Pinpoint the cell where the given text exists, returning its (X, Y) midpoint coordinate. 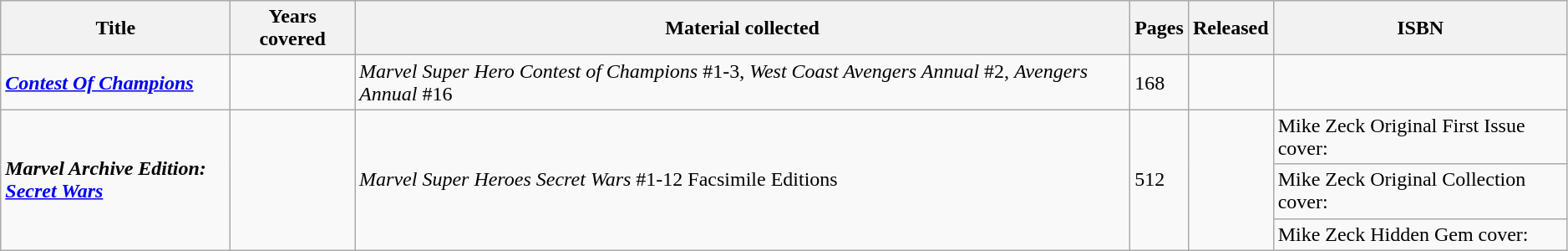
Pages (1160, 28)
Title (115, 28)
Marvel Super Heroes Secret Wars #1-12 Facsimile Editions (743, 180)
512 (1160, 180)
ISBN (1420, 28)
Mike Zeck Hidden Gem cover: (1420, 234)
Mike Zeck Original First Issue cover: (1420, 137)
Marvel Archive Edition: Secret Wars (115, 180)
Contest Of Champions (115, 82)
Material collected (743, 28)
Mike Zeck Original Collection cover: (1420, 191)
Years covered (292, 28)
Released (1231, 28)
168 (1160, 82)
Marvel Super Hero Contest of Champions #1-3, West Coast Avengers Annual #2, Avengers Annual #16 (743, 82)
